Return the (X, Y) coordinate for the center point of the cell that contains the specified text.  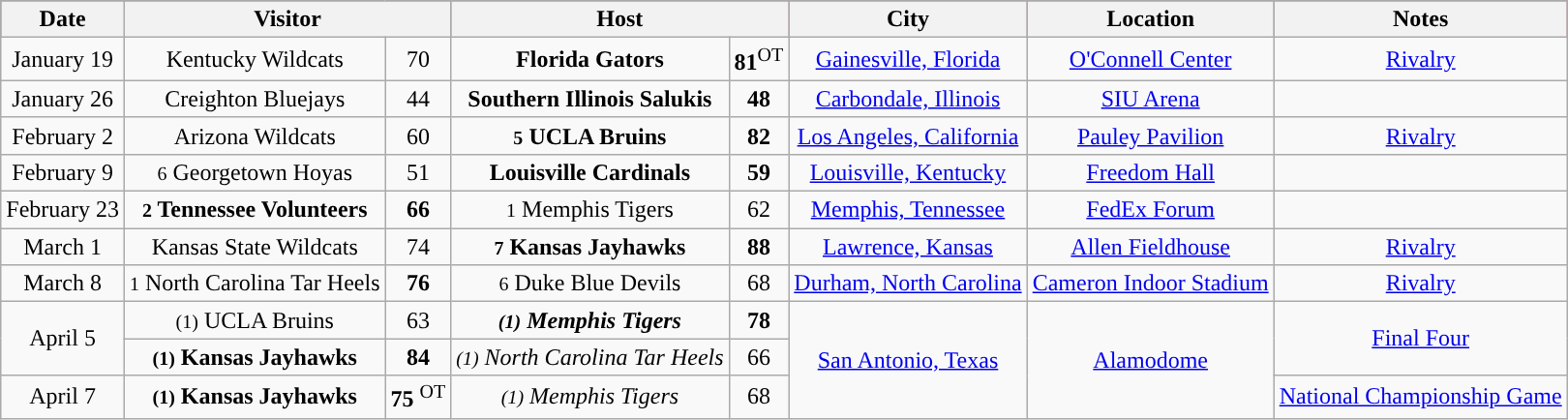
44 (418, 99)
Kansas State Wildcats (255, 247)
75 OT (418, 397)
Memphis, Tennessee (908, 210)
January 26 (63, 99)
Florida Gators (590, 60)
Arizona Wildcats (255, 135)
1 Memphis Tigers (590, 210)
Louisville, Kentucky (908, 172)
National Championship Game (1421, 397)
Host (619, 19)
Cameron Indoor Stadium (1150, 284)
Gainesville, Florida (908, 60)
Visitor (286, 19)
Final Four (1421, 339)
48 (759, 99)
February 9 (63, 172)
City (908, 19)
Creighton Bluejays (255, 99)
O'Connell Center (1150, 60)
(1) North Carolina Tar Heels (590, 357)
81OT (759, 60)
84 (418, 357)
March 1 (63, 247)
February 2 (63, 135)
Alamodome (1150, 360)
Pauley Pavilion (1150, 135)
2 Tennessee Volunteers (255, 210)
82 (759, 135)
FedEx Forum (1150, 210)
59 (759, 172)
63 (418, 320)
5 UCLA Bruins (590, 135)
Freedom Hall (1150, 172)
6 Duke Blue Devils (590, 284)
7 Kansas Jayhawks (590, 247)
1 North Carolina Tar Heels (255, 284)
(1) UCLA Bruins (255, 320)
Kentucky Wildcats (255, 60)
March 8 (63, 284)
Lawrence, Kansas (908, 247)
Carbondale, Illinois (908, 99)
Los Angeles, California (908, 135)
78 (759, 320)
Southern Illinois Salukis (590, 99)
76 (418, 284)
70 (418, 60)
Notes (1421, 19)
April 5 (63, 339)
February 23 (63, 210)
Louisville Cardinals (590, 172)
6 Georgetown Hoyas (255, 172)
Location (1150, 19)
Allen Fieldhouse (1150, 247)
51 (418, 172)
San Antonio, Texas (908, 360)
Date (63, 19)
62 (759, 210)
88 (759, 247)
January 19 (63, 60)
SIU Arena (1150, 99)
Durham, North Carolina (908, 284)
60 (418, 135)
April 7 (63, 397)
74 (418, 247)
